Provide the [x, y] coordinate of the cell's center where the given text is located.  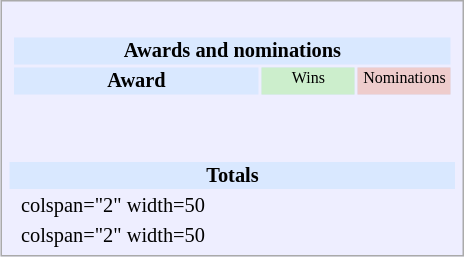
Award [136, 80]
Totals [233, 176]
Awards and nominations [232, 50]
Wins [308, 80]
Nominations [404, 80]
Awards and nominations Award Wins Nominations [233, 84]
